Output the [x, y] coordinate of the center of the cell containing the given text.  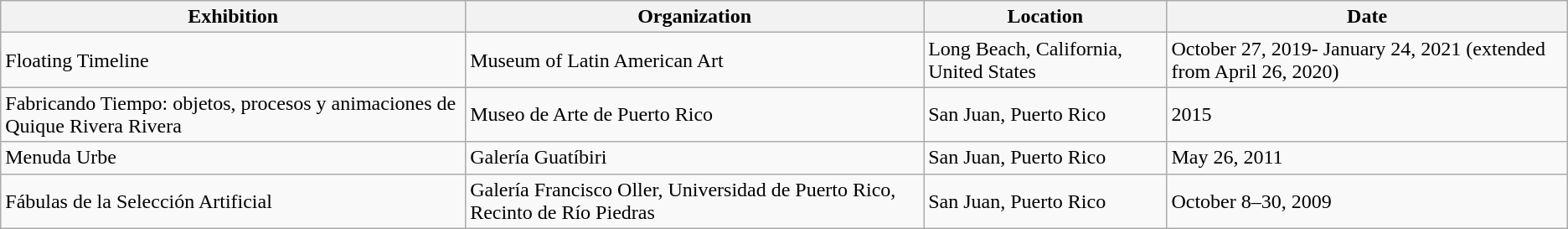
October 8–30, 2009 [1367, 201]
Organization [695, 17]
Menuda Urbe [233, 158]
Date [1367, 17]
Galería Guatíbiri [695, 158]
Exhibition [233, 17]
Fábulas de la Selección Artificial [233, 201]
Museo de Arte de Puerto Rico [695, 114]
Galería Francisco Oller, Universidad de Puerto Rico, Recinto de Río Piedras [695, 201]
Location [1045, 17]
May 26, 2011 [1367, 158]
October 27, 2019- January 24, 2021 (extended from April 26, 2020) [1367, 60]
2015 [1367, 114]
Fabricando Tiempo: objetos, procesos y animaciones de Quique Rivera Rivera [233, 114]
Long Beach, California, United States [1045, 60]
Floating Timeline [233, 60]
Museum of Latin American Art [695, 60]
